Locate the cell with the specified text and output its (x, y) center coordinate. 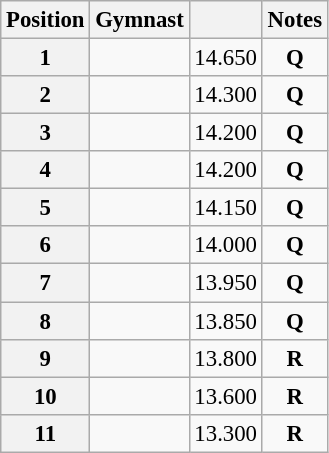
14.000 (226, 245)
14.150 (226, 208)
7 (46, 283)
13.950 (226, 283)
13.300 (226, 433)
1 (46, 58)
13.850 (226, 321)
14.300 (226, 95)
11 (46, 433)
10 (46, 396)
Gymnast (140, 20)
3 (46, 133)
13.800 (226, 358)
13.600 (226, 396)
6 (46, 245)
Position (46, 20)
8 (46, 321)
9 (46, 358)
4 (46, 170)
Notes (294, 20)
5 (46, 208)
14.650 (226, 58)
2 (46, 95)
